Locate the cell with the specified text and output its [X, Y] center coordinate. 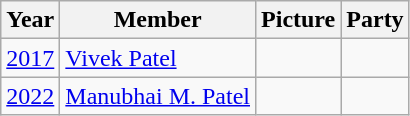
Member [158, 20]
Year [30, 20]
2017 [30, 58]
Vivek Patel [158, 58]
Manubhai M. Patel [158, 96]
Party [375, 20]
Picture [298, 20]
2022 [30, 96]
